Detect which cell encompasses the target text, then output its (x, y) center coordinate. 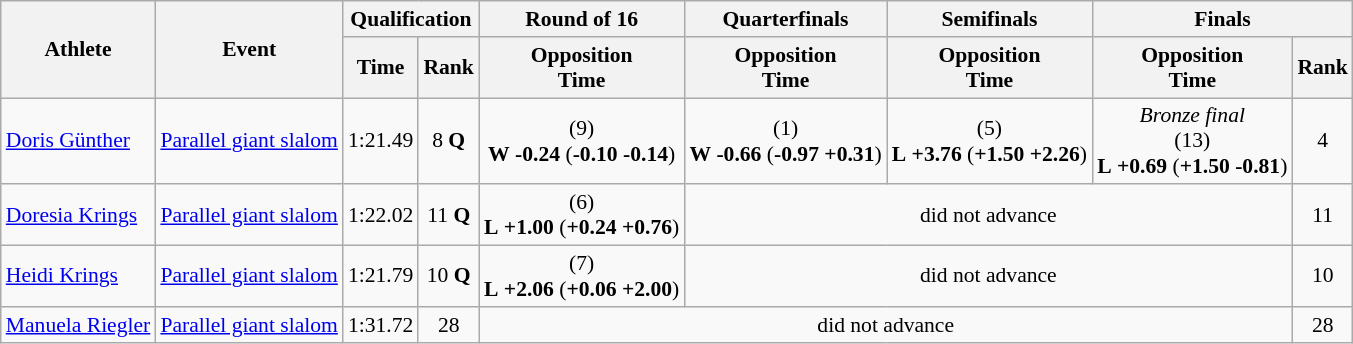
Heidi Krings (78, 276)
11 (1322, 216)
1:31.72 (380, 325)
Athlete (78, 50)
(9)W -0.24 (-0.10 -0.14) (582, 142)
(7)L +2.06 (+0.06 +2.00) (582, 276)
Doresia Krings (78, 216)
10 (1322, 276)
Finals (1222, 19)
Quarterfinals (785, 19)
10 Q (448, 276)
Time (380, 68)
Doris Günther (78, 142)
1:22.02 (380, 216)
1:21.79 (380, 276)
4 (1322, 142)
(5)L +3.76 (+1.50 +2.26) (990, 142)
(6)L +1.00 (+0.24 +0.76) (582, 216)
1:21.49 (380, 142)
8 Q (448, 142)
Round of 16 (582, 19)
Event (249, 50)
Semifinals (990, 19)
11 Q (448, 216)
Qualification (411, 19)
Bronze final (13)L +0.69 (+1.50 -0.81) (1192, 142)
Manuela Riegler (78, 325)
(1)W -0.66 (-0.97 +0.31) (785, 142)
